Search for the cell housing the specified text and yield its (x, y) center coordinate. 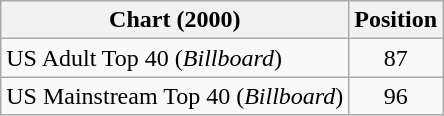
Position (396, 20)
Chart (2000) (175, 20)
US Mainstream Top 40 (Billboard) (175, 96)
87 (396, 58)
US Adult Top 40 (Billboard) (175, 58)
96 (396, 96)
